Return the (X, Y) coordinate for the center point of the cell that contains the specified text.  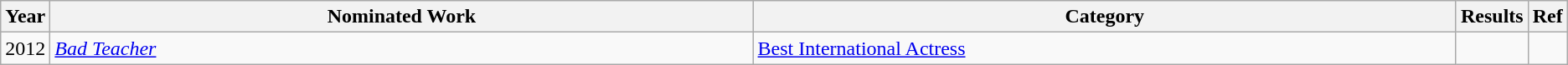
Category (1104, 17)
Nominated Work (402, 17)
Best International Actress (1104, 48)
2012 (25, 48)
Results (1492, 17)
Bad Teacher (402, 48)
Ref (1548, 17)
Year (25, 17)
